For the text-containing cell, return its midpoint in [X, Y] coordinate format. 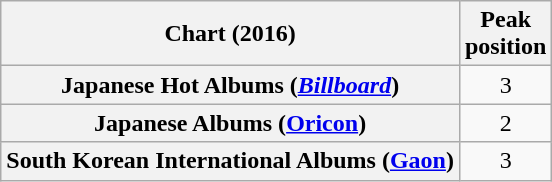
Japanese Hot Albums (Billboard) [230, 85]
2 [505, 123]
Peak position [505, 34]
South Korean International Albums (Gaon) [230, 161]
Chart (2016) [230, 34]
Japanese Albums (Oricon) [230, 123]
